Output the [X, Y] coordinate of the center of the cell containing the given text.  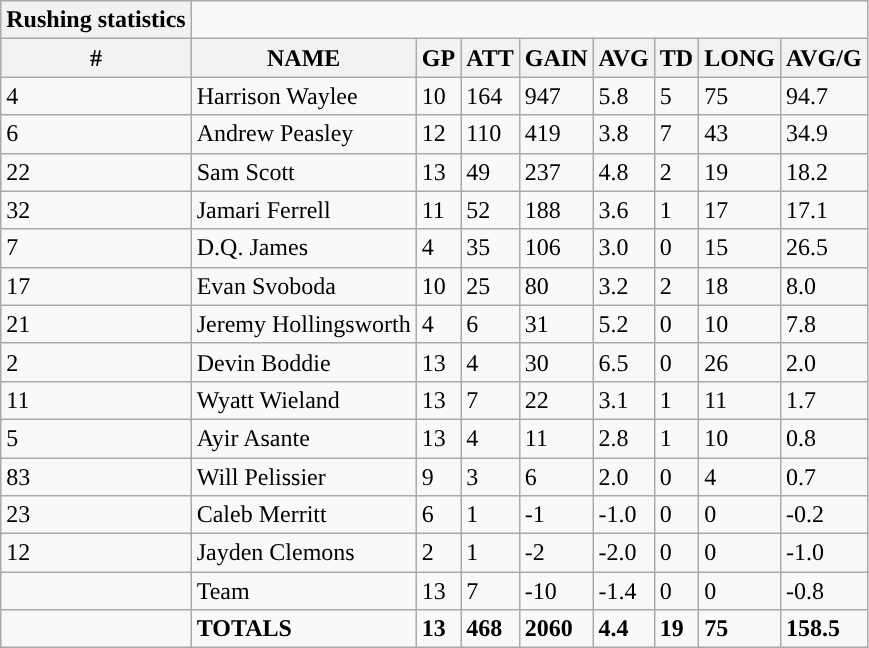
158.5 [824, 629]
4.8 [624, 172]
17.1 [824, 210]
419 [556, 134]
Jamari Ferrell [304, 210]
Wyatt Wieland [304, 400]
TOTALS [304, 629]
D.Q. James [304, 248]
Jeremy Hollingsworth [304, 324]
-0.8 [824, 591]
947 [556, 96]
-1.4 [624, 591]
34.9 [824, 134]
-1 [556, 515]
3.6 [624, 210]
Caleb Merritt [304, 515]
AVG [624, 58]
3.2 [624, 286]
Sam Scott [304, 172]
8.0 [824, 286]
Devin Boddie [304, 362]
Will Pelissier [304, 477]
-10 [556, 591]
188 [556, 210]
468 [490, 629]
LONG [740, 58]
Rushing statistics [96, 20]
110 [490, 134]
106 [556, 248]
5.2 [624, 324]
49 [490, 172]
9 [438, 477]
Ayir Asante [304, 438]
43 [740, 134]
237 [556, 172]
2060 [556, 629]
Team [304, 591]
1.7 [824, 400]
26.5 [824, 248]
83 [96, 477]
3.0 [624, 248]
4.4 [624, 629]
GP [438, 58]
7.8 [824, 324]
# [96, 58]
26 [740, 362]
ATT [490, 58]
3.1 [624, 400]
18 [740, 286]
30 [556, 362]
6.5 [624, 362]
NAME [304, 58]
Andrew Peasley [304, 134]
80 [556, 286]
3 [490, 477]
3.8 [624, 134]
GAIN [556, 58]
0.7 [824, 477]
0.8 [824, 438]
31 [556, 324]
Jayden Clemons [304, 553]
Harrison Waylee [304, 96]
5.8 [624, 96]
15 [740, 248]
2.8 [624, 438]
TD [676, 58]
-2.0 [624, 553]
52 [490, 210]
23 [96, 515]
32 [96, 210]
18.2 [824, 172]
21 [96, 324]
94.7 [824, 96]
-2 [556, 553]
Evan Svoboda [304, 286]
164 [490, 96]
AVG/G [824, 58]
35 [490, 248]
25 [490, 286]
-0.2 [824, 515]
